Search for the cell housing the specified text and yield its [X, Y] center coordinate. 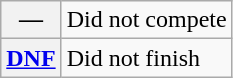
DNF [31, 58]
Did not compete [146, 20]
Did not finish [146, 58]
— [31, 20]
